Scan for the cell matching the given text and deliver its [x, y] coordinate at center. 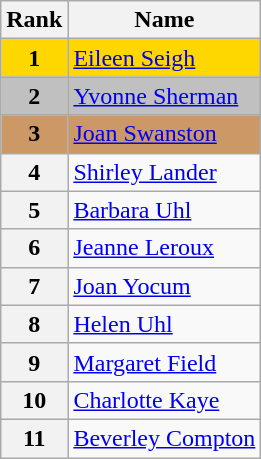
Margaret Field [164, 362]
8 [34, 324]
3 [34, 134]
5 [34, 210]
Shirley Lander [164, 172]
Helen Uhl [164, 324]
Eileen Seigh [164, 58]
Beverley Compton [164, 438]
1 [34, 58]
Yvonne Sherman [164, 96]
7 [34, 286]
Joan Swanston [164, 134]
Barbara Uhl [164, 210]
11 [34, 438]
Name [164, 20]
10 [34, 400]
2 [34, 96]
Rank [34, 20]
9 [34, 362]
Jeanne Leroux [164, 248]
4 [34, 172]
Charlotte Kaye [164, 400]
6 [34, 248]
Joan Yocum [164, 286]
